Capture the cell that displays the provided text and extract its (x, y) central coordinate. 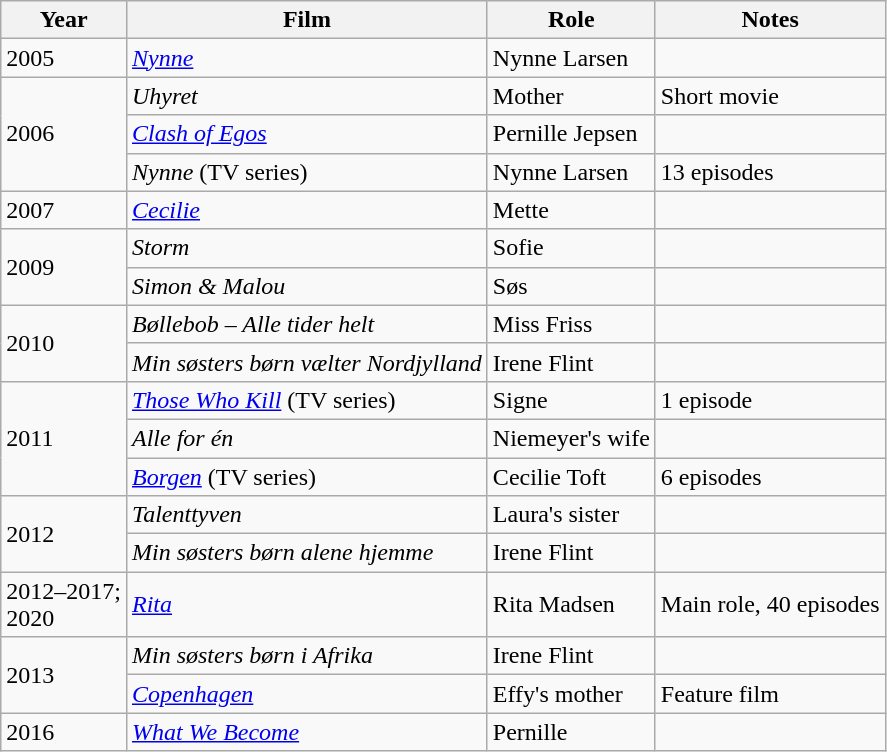
Min søsters børn alene hjemme (306, 553)
2007 (64, 210)
2009 (64, 267)
2013 (64, 675)
Signe (571, 400)
Nynne (TV series) (306, 172)
Søs (571, 286)
Laura's sister (571, 515)
Film (306, 20)
Pernille (571, 732)
Cecilie Toft (571, 477)
Year (64, 20)
Mette (571, 210)
Pernille Jepsen (571, 134)
Borgen (TV series) (306, 477)
What We Become (306, 732)
Bøllebob – Alle tider helt (306, 324)
Talenttyven (306, 515)
Copenhagen (306, 694)
2016 (64, 732)
Nynne (306, 58)
2012–2017; 2020 (64, 604)
Those Who Kill (TV series) (306, 400)
2005 (64, 58)
13 episodes (770, 172)
Min søsters børn i Afrika (306, 656)
2006 (64, 134)
Sofie (571, 248)
Mother (571, 96)
Storm (306, 248)
2011 (64, 438)
Clash of Egos (306, 134)
Rita Madsen (571, 604)
Alle for én (306, 438)
Uhyret (306, 96)
Main role, 40 episodes (770, 604)
Cecilie (306, 210)
Effy's mother (571, 694)
2010 (64, 343)
Min søsters børn vælter Nordjylland (306, 362)
1 episode (770, 400)
6 episodes (770, 477)
Niemeyer's wife (571, 438)
2012 (64, 534)
Feature film (770, 694)
Role (571, 20)
Short movie (770, 96)
Miss Friss (571, 324)
Notes (770, 20)
Simon & Malou (306, 286)
Rita (306, 604)
